Search for the cell housing the specified text and yield its [X, Y] center coordinate. 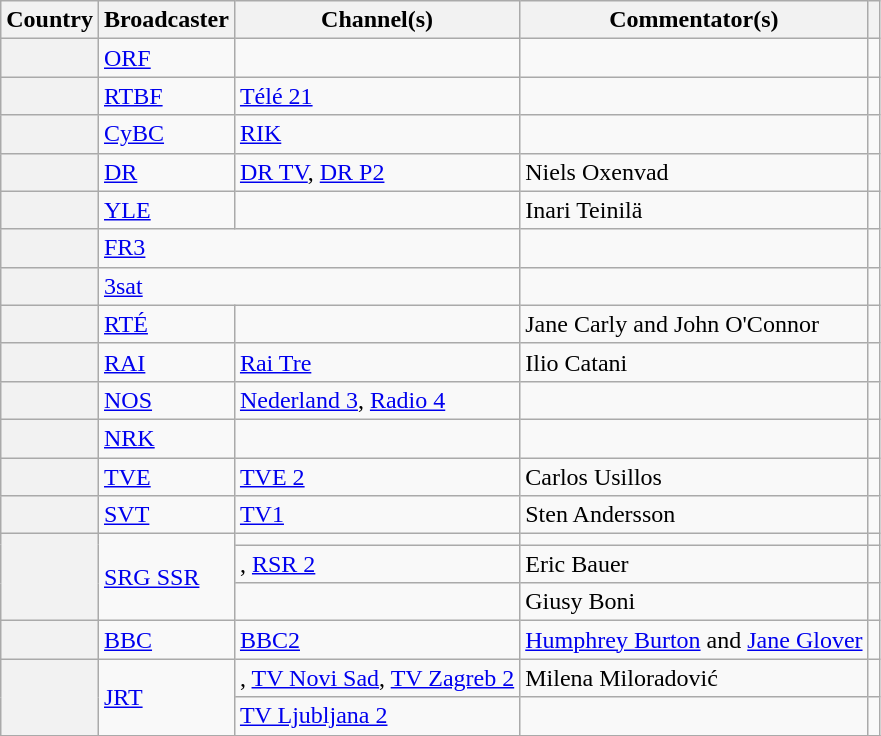
Niels Oxenvad [694, 172]
Télé 21 [376, 96]
RTÉ [166, 324]
CyBC [166, 134]
RTBF [166, 96]
SRG SSR [166, 578]
JRT [166, 697]
TV1 [376, 515]
FR3 [308, 248]
RIK [376, 134]
, RSR 2 [376, 564]
Humphrey Burton and Jane Glover [694, 640]
DR TV, DR P2 [376, 172]
BBC2 [376, 640]
Milena Miloradović [694, 678]
Nederland 3, Radio 4 [376, 400]
YLE [166, 210]
Channel(s) [376, 20]
Jane Carly and John O'Connor [694, 324]
Eric Bauer [694, 564]
3sat [308, 286]
ORF [166, 58]
NOS [166, 400]
Inari Teinilä [694, 210]
Country [50, 20]
Giusy Boni [694, 602]
Broadcaster [166, 20]
BBC [166, 640]
TV Ljubljana 2 [376, 716]
RAI [166, 362]
TVE [166, 477]
Carlos Usillos [694, 477]
DR [166, 172]
Rai Tre [376, 362]
Commentator(s) [694, 20]
Sten Andersson [694, 515]
Ilio Catani [694, 362]
SVT [166, 515]
NRK [166, 438]
TVE 2 [376, 477]
, TV Novi Sad, TV Zagreb 2 [376, 678]
